Determine the (x, y) coordinate at the center of the cell enclosing the given text.  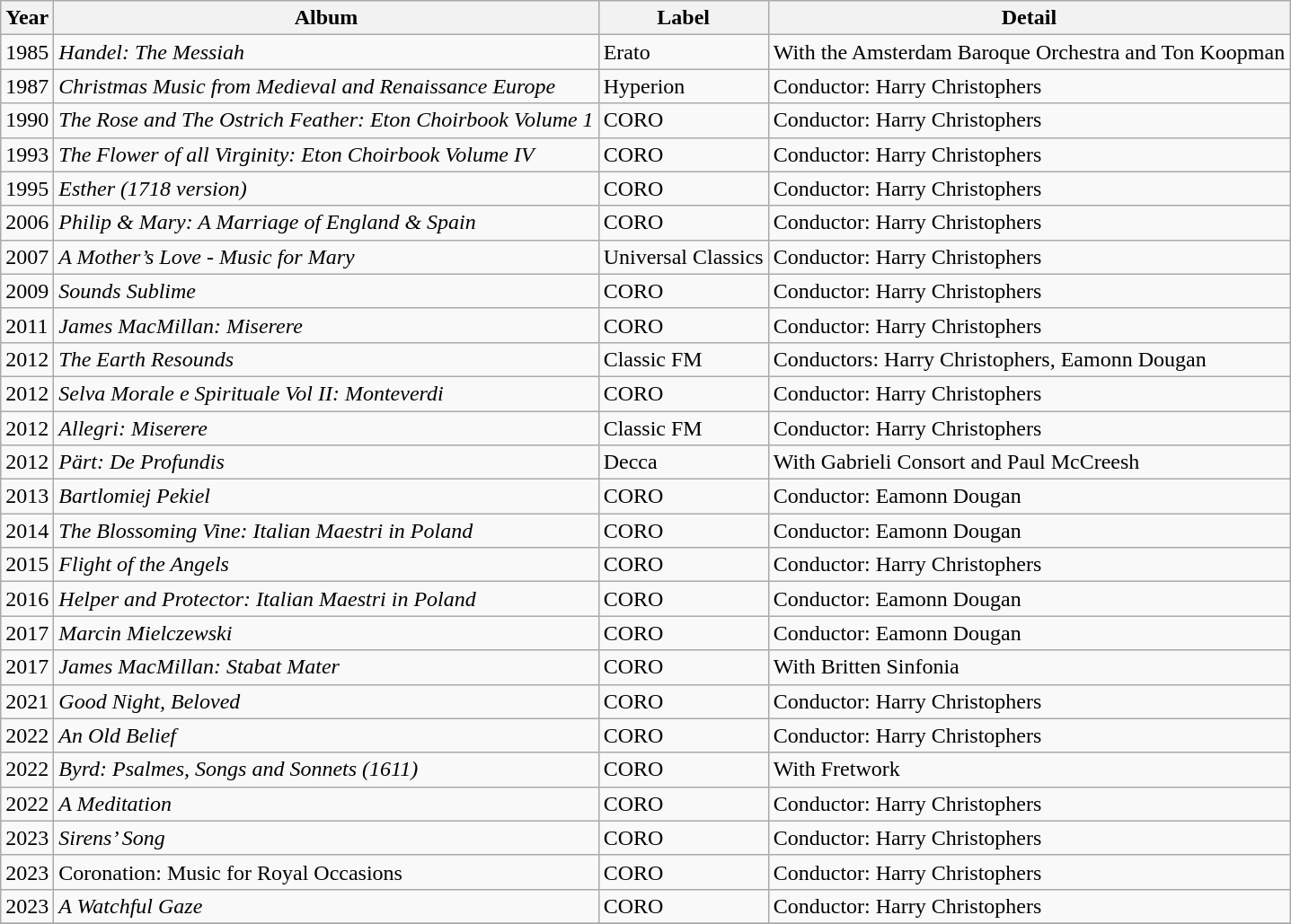
Handel: The Messiah (326, 52)
1990 (27, 120)
Sirens’ Song (326, 838)
Allegri: Miserere (326, 428)
2014 (27, 531)
2013 (27, 497)
The Earth Resounds (326, 359)
A Mother’s Love - Music for Mary (326, 257)
1987 (27, 86)
Decca (683, 462)
Album (326, 18)
2009 (27, 291)
Conductors: Harry Christophers, Eamonn Dougan (1029, 359)
An Old Belief (326, 735)
2007 (27, 257)
1993 (27, 154)
Flight of the Angels (326, 565)
A Meditation (326, 804)
The Rose and The Ostrich Feather: Eton Choirbook Volume 1 (326, 120)
Good Night, Beloved (326, 701)
With Gabrieli Consort and Paul McCreesh (1029, 462)
Philip & Mary: A Marriage of England & Spain (326, 223)
The Blossoming Vine: Italian Maestri in Poland (326, 531)
Christmas Music from Medieval and Renaissance Europe (326, 86)
Bartlomiej Pekiel (326, 497)
Sounds Sublime (326, 291)
A Watchful Gaze (326, 906)
Byrd: Psalmes, Songs and Sonnets (1611) (326, 770)
1995 (27, 189)
Label (683, 18)
Hyperion (683, 86)
The Flower of all Virginity: Eton Choirbook Volume IV (326, 154)
2011 (27, 325)
Selva Morale e Spirituale Vol II: Monteverdi (326, 393)
2016 (27, 599)
1985 (27, 52)
Erato (683, 52)
James MacMillan: Miserere (326, 325)
Coronation: Music for Royal Occasions (326, 872)
Esther (1718 version) (326, 189)
James MacMillan: Stabat Mater (326, 667)
Year (27, 18)
With Fretwork (1029, 770)
2015 (27, 565)
Pärt: De Profundis (326, 462)
With Britten Sinfonia (1029, 667)
Detail (1029, 18)
With the Amsterdam Baroque Orchestra and Ton Koopman (1029, 52)
2006 (27, 223)
Helper and Protector: Italian Maestri in Poland (326, 599)
2021 (27, 701)
Marcin Mielczewski (326, 633)
Universal Classics (683, 257)
